Detect which cell encompasses the target text, then output its [x, y] center coordinate. 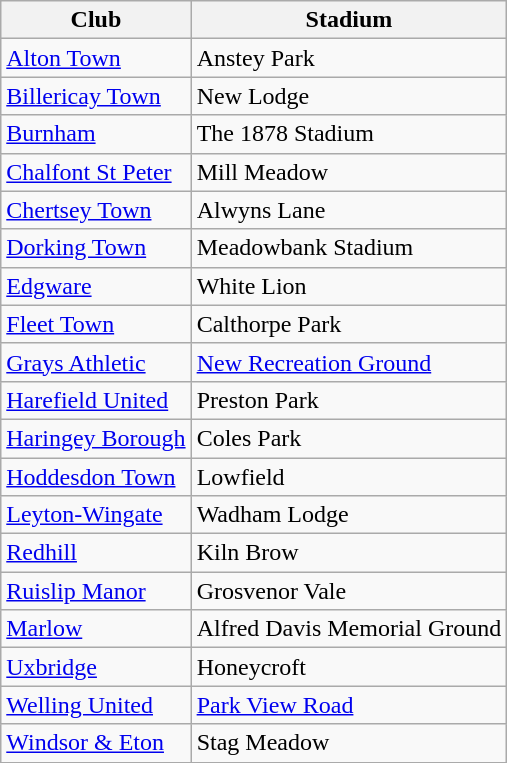
Marlow [96, 629]
Haringey Borough [96, 438]
Edgware [96, 286]
Club [96, 20]
Chertsey Town [96, 210]
Alton Town [96, 58]
New Recreation Ground [349, 362]
Wadham Lodge [349, 515]
Alwyns Lane [349, 210]
Redhill [96, 553]
Uxbridge [96, 667]
Honeycroft [349, 667]
White Lion [349, 286]
Kiln Brow [349, 553]
Billericay Town [96, 96]
Leyton-Wingate [96, 515]
Windsor & Eton [96, 743]
Dorking Town [96, 248]
Harefield United [96, 400]
Mill Meadow [349, 172]
Anstey Park [349, 58]
Welling United [96, 705]
Chalfont St Peter [96, 172]
New Lodge [349, 96]
Hoddesdon Town [96, 477]
Lowfield [349, 477]
Meadowbank Stadium [349, 248]
Burnham [96, 134]
Fleet Town [96, 324]
Stag Meadow [349, 743]
Grosvenor Vale [349, 591]
Calthorpe Park [349, 324]
Park View Road [349, 705]
Ruislip Manor [96, 591]
The 1878 Stadium [349, 134]
Alfred Davis Memorial Ground [349, 629]
Grays Athletic [96, 362]
Coles Park [349, 438]
Preston Park [349, 400]
Stadium [349, 20]
